Find where the given text appears and provide that cell's center as (x, y) coordinate. 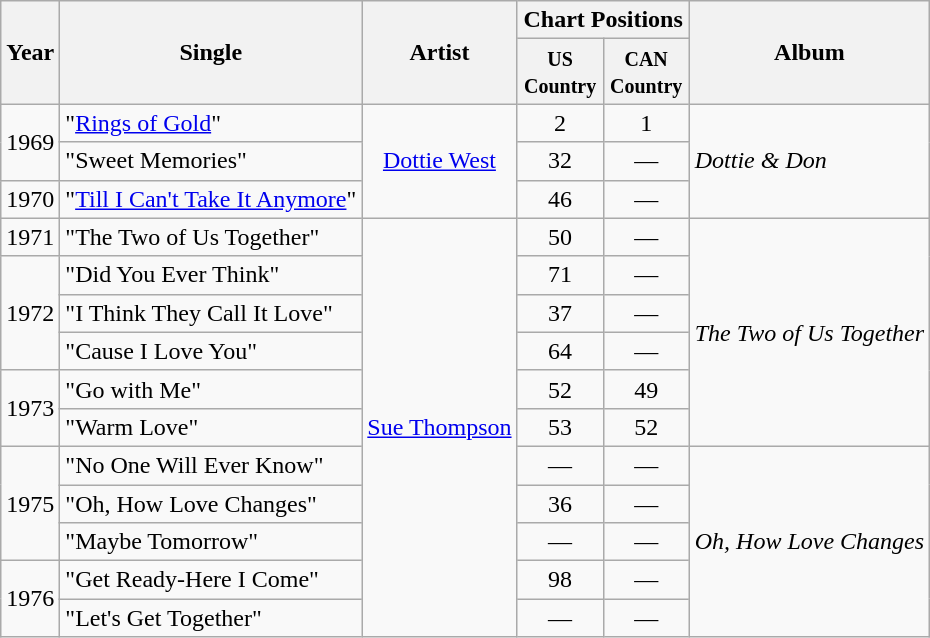
64 (560, 351)
Album (809, 52)
32 (560, 161)
CAN Country (646, 72)
"Get Ready-Here I Come" (211, 580)
The Two of Us Together (809, 332)
1973 (30, 408)
37 (560, 313)
"Till I Can't Take It Anymore" (211, 199)
2 (560, 123)
1976 (30, 599)
"Rings of Gold" (211, 123)
Single (211, 52)
"Sweet Memories" (211, 161)
49 (646, 389)
46 (560, 199)
Year (30, 52)
Chart Positions (603, 20)
53 (560, 427)
1972 (30, 313)
"Cause I Love You" (211, 351)
Artist (440, 52)
"The Two of Us Together" (211, 237)
Dottie West (440, 161)
1969 (30, 142)
Sue Thompson (440, 428)
"Warm Love" (211, 427)
US Country (560, 72)
"Let's Get Together" (211, 618)
"Maybe Tomorrow" (211, 542)
Oh, How Love Changes (809, 541)
"I Think They Call It Love" (211, 313)
71 (560, 275)
"Did You Ever Think" (211, 275)
"Oh, How Love Changes" (211, 503)
1975 (30, 503)
50 (560, 237)
"No One Will Ever Know" (211, 465)
1970 (30, 199)
Dottie & Don (809, 161)
"Go with Me" (211, 389)
1971 (30, 237)
98 (560, 580)
36 (560, 503)
1 (646, 123)
